Output the [x, y] coordinate of the center of the cell containing the given text.  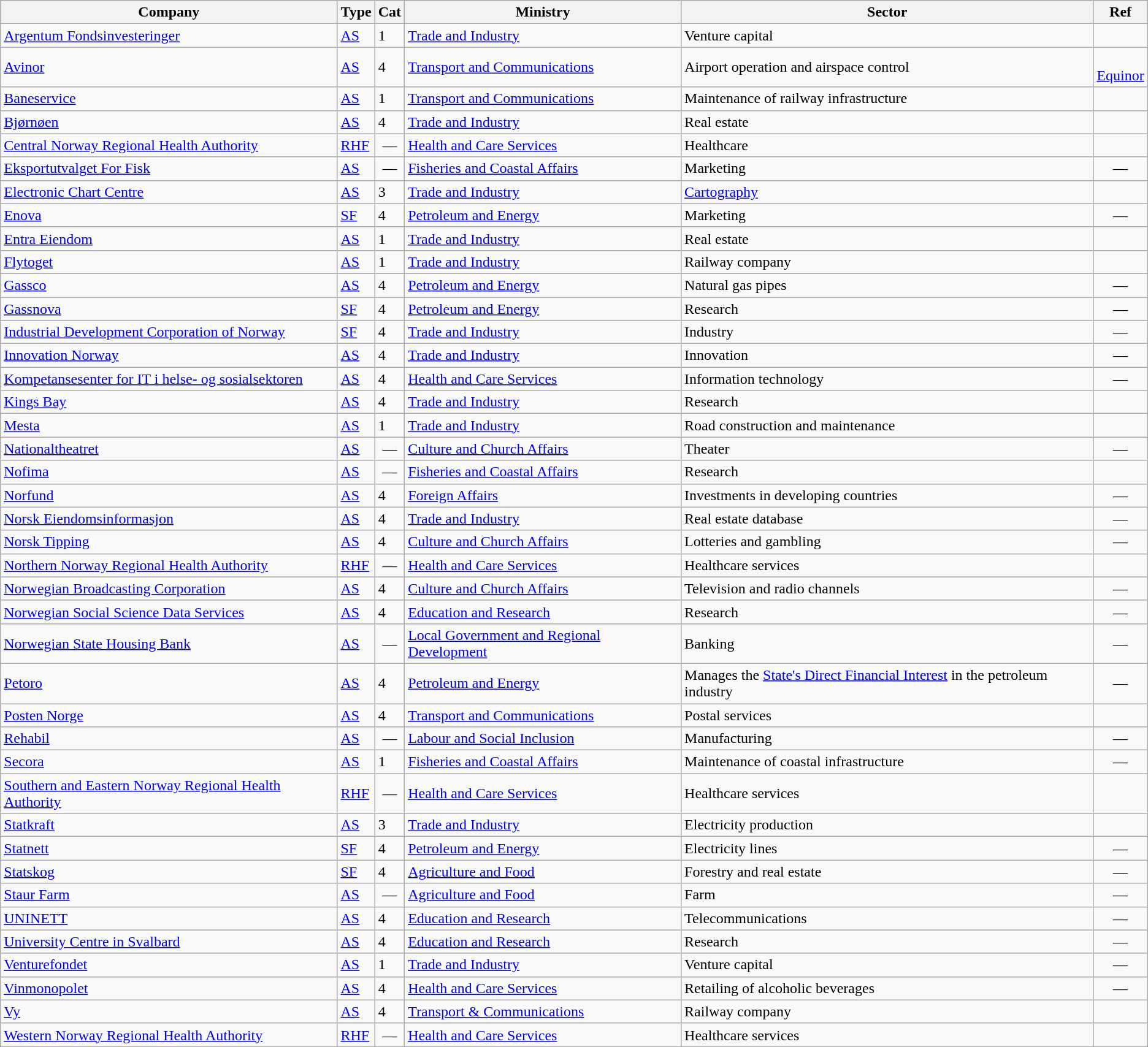
Lotteries and gambling [887, 542]
Norwegian Social Science Data Services [169, 612]
Postal services [887, 715]
Sector [887, 12]
Baneservice [169, 99]
Statkraft [169, 825]
Farm [887, 895]
Telecommunications [887, 918]
Theater [887, 449]
Enova [169, 215]
Foreign Affairs [543, 495]
Investments in developing countries [887, 495]
Statskog [169, 872]
Norsk Tipping [169, 542]
Road construction and maintenance [887, 425]
Banking [887, 644]
Venturefondet [169, 965]
Transport & Communications [543, 1011]
Argentum Fondsinvesteringer [169, 36]
Kings Bay [169, 402]
Rehabil [169, 739]
Cat [389, 12]
Maintenance of railway infrastructure [887, 99]
Maintenance of coastal infrastructure [887, 762]
Real estate database [887, 519]
Central Norway Regional Health Authority [169, 145]
Cartography [887, 192]
Type [356, 12]
Gassnova [169, 308]
Electricity lines [887, 848]
Company [169, 12]
Southern and Eastern Norway Regional Health Authority [169, 793]
Staur Farm [169, 895]
Electricity production [887, 825]
Ministry [543, 12]
Manages the State's Direct Financial Interest in the petroleum industry [887, 683]
Television and radio channels [887, 588]
Avinor [169, 67]
Vy [169, 1011]
Vinmonopolet [169, 988]
Healthcare [887, 145]
Forestry and real estate [887, 872]
Industrial Development Corporation of Norway [169, 332]
Innovation [887, 356]
Equinor [1120, 67]
University Centre in Svalbard [169, 942]
Statnett [169, 848]
Industry [887, 332]
Ref [1120, 12]
UNINETT [169, 918]
Nationaltheatret [169, 449]
Norwegian State Housing Bank [169, 644]
Airport operation and airspace control [887, 67]
Norfund [169, 495]
Entra Eiendom [169, 238]
Electronic Chart Centre [169, 192]
Secora [169, 762]
Norwegian Broadcasting Corporation [169, 588]
Western Norway Regional Health Authority [169, 1035]
Retailing of alcoholic beverages [887, 988]
Gassco [169, 285]
Kompetansesenter for IT i helse- og sosialsektoren [169, 379]
Local Government and Regional Development [543, 644]
Bjørnøen [169, 122]
Mesta [169, 425]
Posten Norge [169, 715]
Labour and Social Inclusion [543, 739]
Northern Norway Regional Health Authority [169, 565]
Natural gas pipes [887, 285]
Eksportutvalget For Fisk [169, 169]
Manufacturing [887, 739]
Nofima [169, 472]
Innovation Norway [169, 356]
Petoro [169, 683]
Flytoget [169, 262]
Information technology [887, 379]
Norsk Eiendomsinformasjon [169, 519]
